For the text-containing cell, return its midpoint in [X, Y] coordinate format. 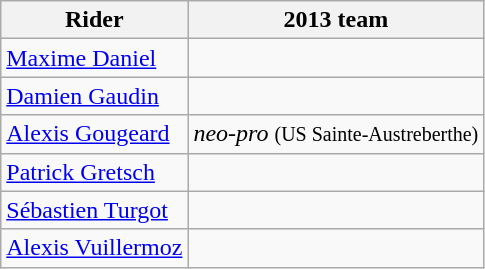
Alexis Vuillermoz [94, 248]
Rider [94, 20]
Damien Gaudin [94, 96]
Patrick Gretsch [94, 172]
Maxime Daniel [94, 58]
Sébastien Turgot [94, 210]
Alexis Gougeard [94, 134]
neo-pro (US Sainte-Austreberthe) [336, 134]
2013 team [336, 20]
